From the cell containing the given text, extract its center point as [x, y] coordinate. 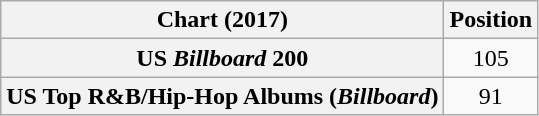
91 [491, 96]
105 [491, 58]
Position [491, 20]
US Billboard 200 [222, 58]
US Top R&B/Hip-Hop Albums (Billboard) [222, 96]
Chart (2017) [222, 20]
